Return [X, Y] of the center of cell containing provided text 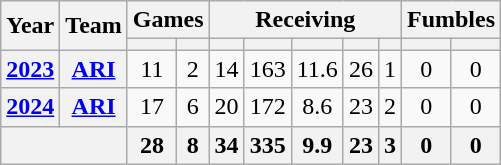
11 [152, 69]
Fumbles [450, 20]
34 [226, 145]
26 [360, 69]
8 [193, 145]
2023 [30, 69]
17 [152, 107]
14 [226, 69]
20 [226, 107]
11.6 [317, 69]
1 [390, 69]
8.6 [317, 107]
6 [193, 107]
Receiving [305, 20]
335 [268, 145]
28 [152, 145]
Games [168, 20]
172 [268, 107]
9.9 [317, 145]
Year [30, 26]
163 [268, 69]
2024 [30, 107]
3 [390, 145]
Team [94, 26]
